Find where the given text appears and provide that cell's center as [X, Y] coordinate. 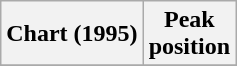
Chart (1995) [72, 34]
Peakposition [189, 34]
